Search for the cell housing the specified text and yield its [X, Y] center coordinate. 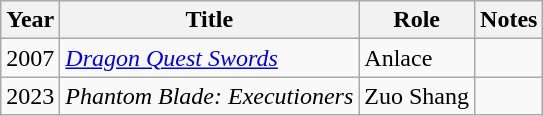
2023 [30, 96]
Notes [509, 20]
Title [210, 20]
Year [30, 20]
Phantom Blade: Executioners [210, 96]
Anlace [417, 58]
2007 [30, 58]
Role [417, 20]
Zuo Shang [417, 96]
Dragon Quest Swords [210, 58]
